Scan for the cell matching the given text and deliver its [X, Y] coordinate at center. 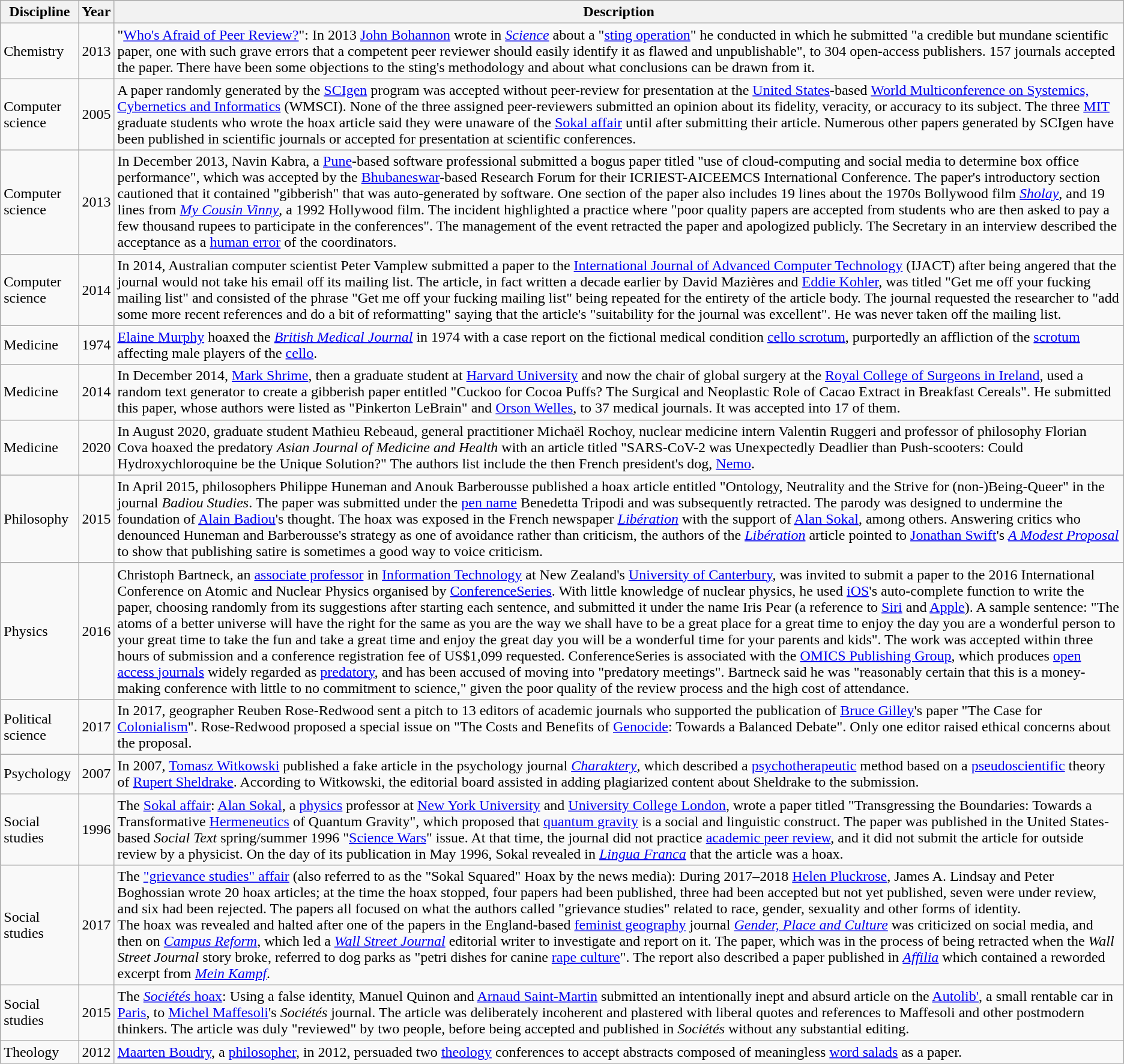
Description [618, 12]
Chemistry [40, 51]
1974 [96, 345]
1996 [96, 830]
Theology [40, 1052]
Psychology [40, 773]
Discipline [40, 12]
2020 [96, 447]
2016 [96, 630]
2007 [96, 773]
2005 [96, 114]
Year [96, 12]
2012 [96, 1052]
Maarten Boudry, a philosopher, in 2012, persuaded two theology conferences to accept abstracts composed of meaningless word salads as a paper. [618, 1052]
Philosophy [40, 519]
Physics [40, 630]
Political science [40, 727]
